Capture the cell that displays the provided text and extract its [X, Y] central coordinate. 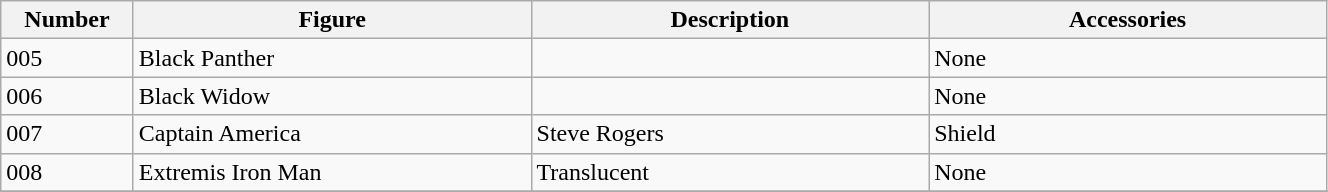
007 [68, 134]
Number [68, 20]
Black Widow [332, 96]
Translucent [730, 172]
006 [68, 96]
Captain America [332, 134]
Description [730, 20]
Shield [1128, 134]
Figure [332, 20]
Extremis Iron Man [332, 172]
Black Panther [332, 58]
Steve Rogers [730, 134]
005 [68, 58]
Accessories [1128, 20]
008 [68, 172]
